From the cell containing the given text, extract its center point as [x, y] coordinate. 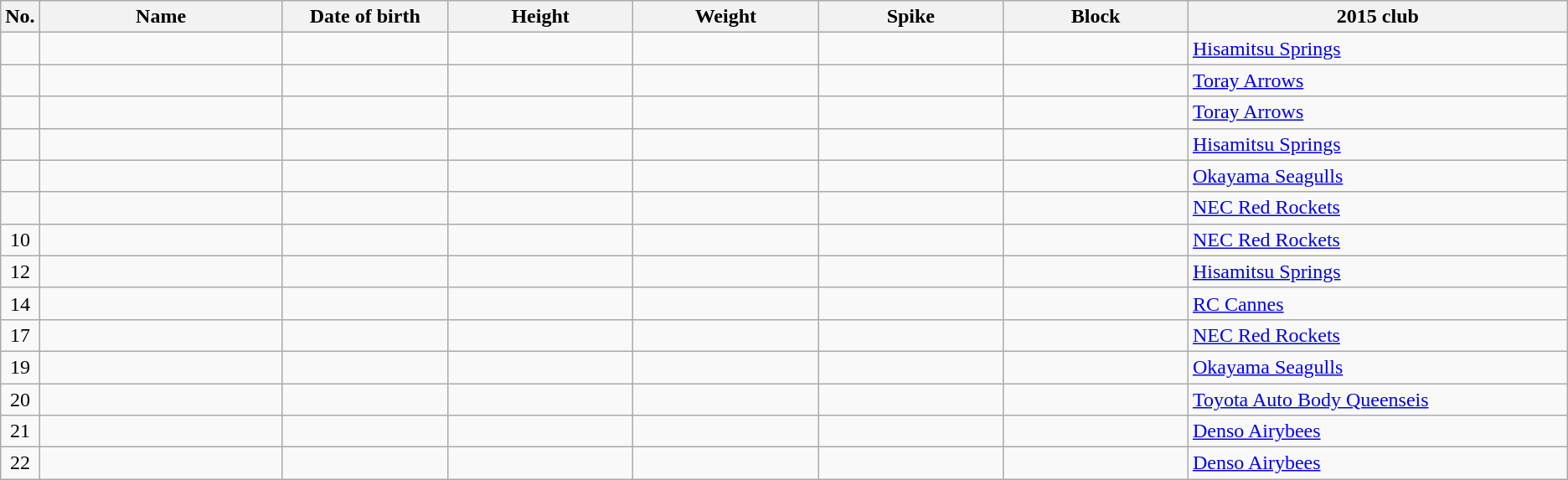
21 [20, 431]
20 [20, 400]
Spike [911, 17]
14 [20, 303]
19 [20, 367]
RC Cannes [1377, 303]
17 [20, 335]
Toyota Auto Body Queenseis [1377, 400]
No. [20, 17]
Height [539, 17]
Name [161, 17]
10 [20, 240]
Date of birth [365, 17]
12 [20, 271]
2015 club [1377, 17]
Weight [725, 17]
Block [1096, 17]
22 [20, 463]
